For the text-containing cell, return its midpoint in (x, y) coordinate format. 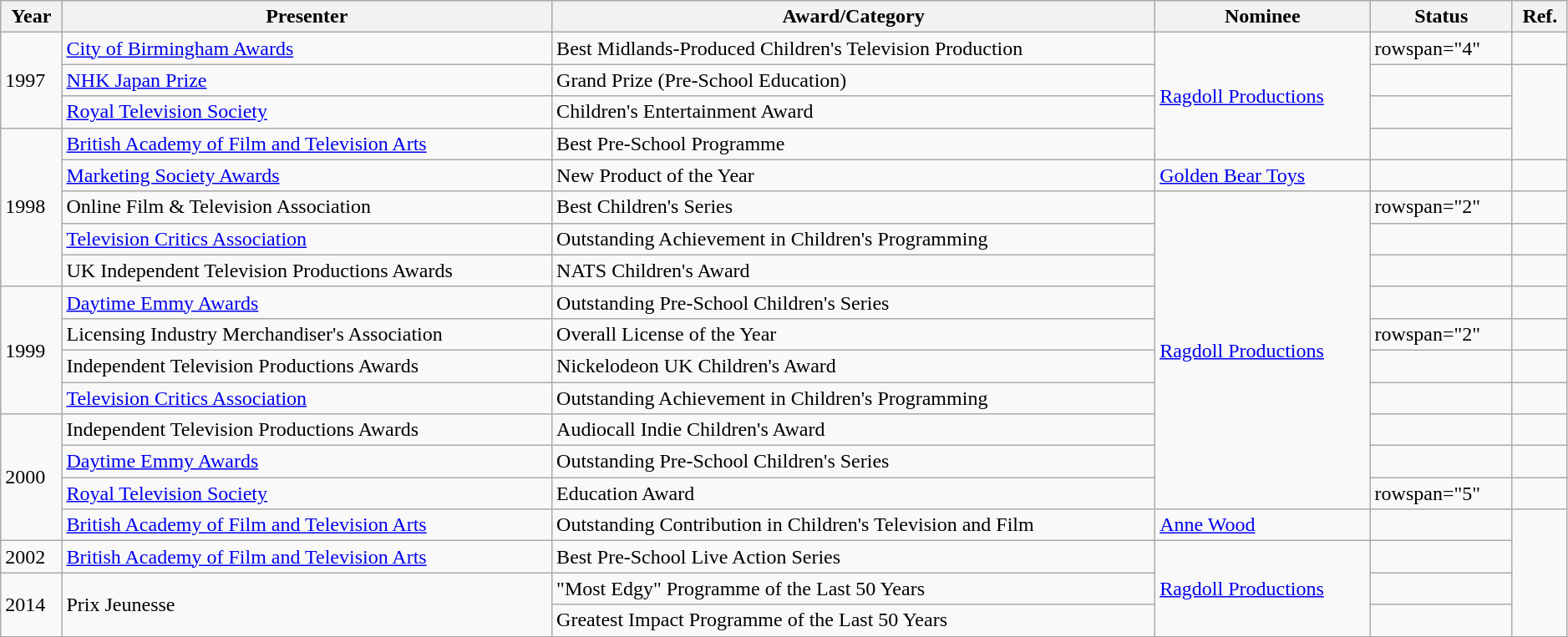
Anne Wood (1263, 525)
UK Independent Television Productions Awards (307, 270)
Outstanding Contribution in Children's Television and Film (854, 525)
2014 (32, 604)
rowspan="5" (1441, 493)
Licensing Industry Merchandiser's Association (307, 334)
rowspan="4" (1441, 48)
Nominee (1263, 17)
New Product of the Year (854, 175)
Prix Jeunesse (307, 604)
Greatest Impact Programme of the Last 50 Years (854, 620)
1999 (32, 350)
City of Birmingham Awards (307, 48)
Nickelodeon UK Children's Award (854, 366)
Marketing Society Awards (307, 175)
1997 (32, 80)
1998 (32, 207)
Ref. (1540, 17)
Best Midlands-Produced Children's Television Production (854, 48)
Best Pre-School Live Action Series (854, 557)
Presenter (307, 17)
Year (32, 17)
2002 (32, 557)
Best Pre-School Programme (854, 144)
2000 (32, 478)
Overall License of the Year (854, 334)
Status (1441, 17)
Education Award (854, 493)
Audiocall Indie Children's Award (854, 430)
Children's Entertainment Award (854, 112)
Award/Category (854, 17)
Grand Prize (Pre-School Education) (854, 80)
NATS Children's Award (854, 270)
"Most Edgy" Programme of the Last 50 Years (854, 589)
Best Children's Series (854, 207)
NHK Japan Prize (307, 80)
Golden Bear Toys (1263, 175)
Online Film & Television Association (307, 207)
